From the cell containing the given text, extract its center point as (x, y) coordinate. 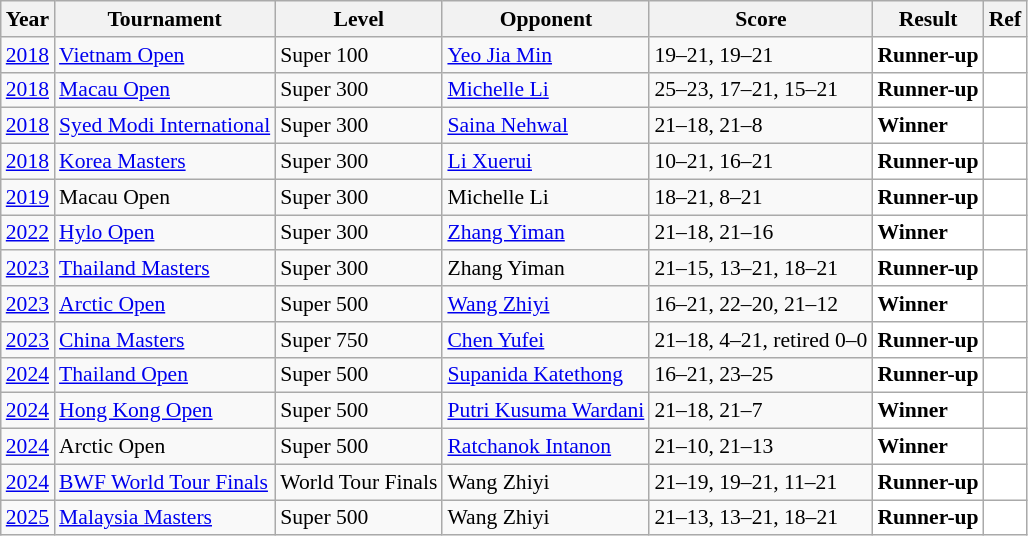
16–21, 22–20, 21–12 (760, 304)
Vietnam Open (164, 55)
Thailand Open (164, 375)
2022 (28, 233)
Putri Kusuma Wardani (546, 411)
21–13, 13–21, 18–21 (760, 518)
2019 (28, 197)
Syed Modi International (164, 126)
21–15, 13–21, 18–21 (760, 269)
Ratchanok Intanon (546, 447)
Tournament (164, 19)
Chen Yufei (546, 340)
Hylo Open (164, 233)
China Masters (164, 340)
Malaysia Masters (164, 518)
21–18, 21–16 (760, 233)
Result (928, 19)
Thailand Masters (164, 269)
Super 100 (358, 55)
Super 750 (358, 340)
BWF World Tour Finals (164, 482)
2025 (28, 518)
16–21, 23–25 (760, 375)
25–23, 17–21, 15–21 (760, 90)
21–18, 21–7 (760, 411)
21–10, 21–13 (760, 447)
Score (760, 19)
21–18, 21–8 (760, 126)
World Tour Finals (358, 482)
Ref (1005, 19)
18–21, 8–21 (760, 197)
Year (28, 19)
Hong Kong Open (164, 411)
Level (358, 19)
Supanida Katethong (546, 375)
21–18, 4–21, retired 0–0 (760, 340)
Saina Nehwal (546, 126)
Korea Masters (164, 162)
Li Xuerui (546, 162)
19–21, 19–21 (760, 55)
Opponent (546, 19)
Yeo Jia Min (546, 55)
10–21, 16–21 (760, 162)
21–19, 19–21, 11–21 (760, 482)
